Output the (x, y) coordinate of the center of the cell containing the given text.  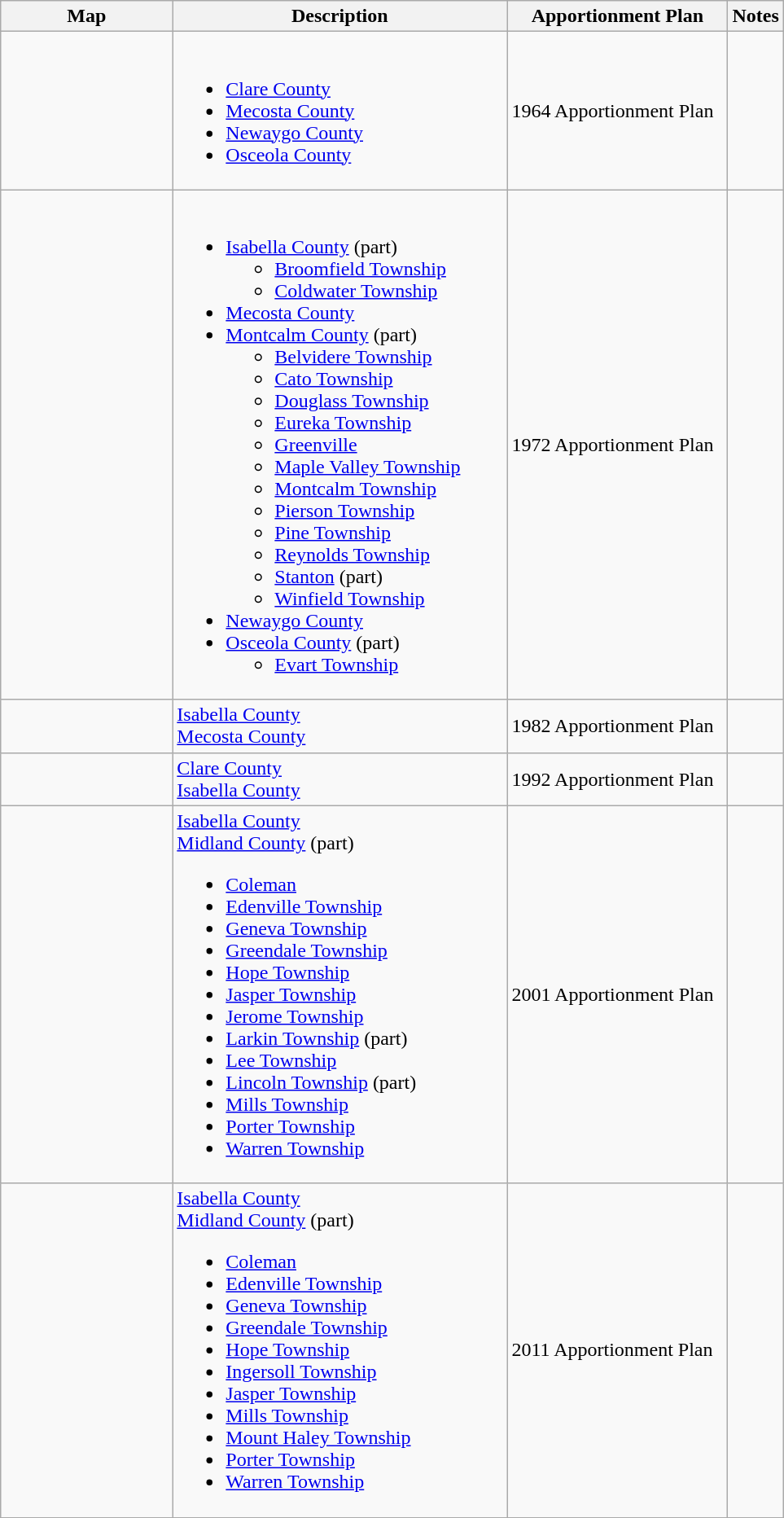
1972 Apportionment Plan (617, 445)
Description (340, 16)
1964 Apportionment Plan (617, 111)
Map (86, 16)
Isabella CountyMecosta County (340, 726)
Clare CountyIsabella County (340, 779)
2001 Apportionment Plan (617, 994)
Notes (756, 16)
Clare CountyMecosta CountyNewaygo CountyOsceola County (340, 111)
1992 Apportionment Plan (617, 779)
1982 Apportionment Plan (617, 726)
Apportionment Plan (617, 16)
2011 Apportionment Plan (617, 1350)
